From the cell containing the given text, extract its center point as (X, Y) coordinate. 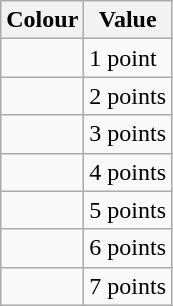
Colour (42, 20)
2 points (128, 96)
7 points (128, 286)
Value (128, 20)
4 points (128, 172)
6 points (128, 248)
5 points (128, 210)
1 point (128, 58)
3 points (128, 134)
